Capture the cell that displays the provided text and extract its (X, Y) central coordinate. 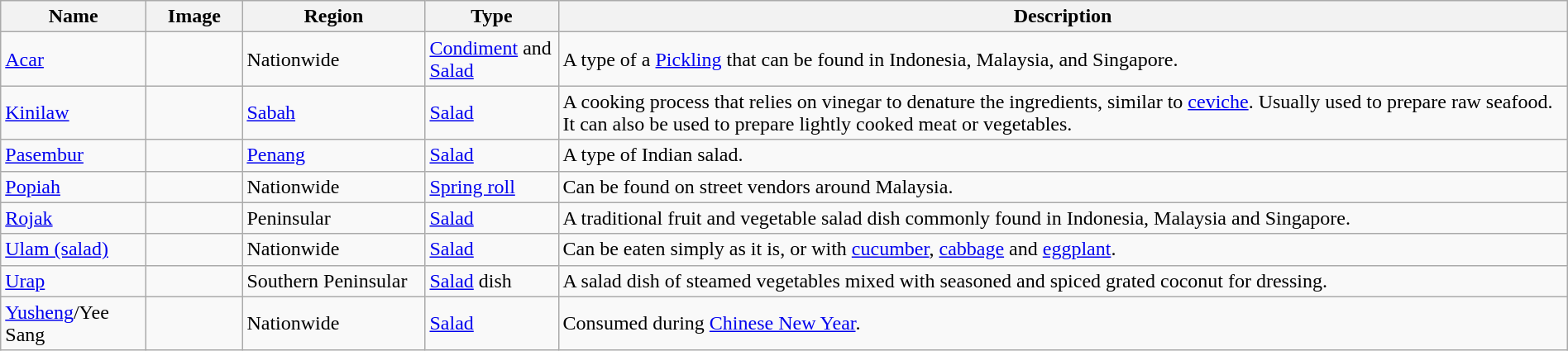
Consumed during Chinese New Year. (1063, 324)
Yusheng/Yee Sang (74, 324)
Type (491, 17)
Popiah (74, 187)
Kinilaw (74, 112)
Southern Peninsular (334, 281)
A traditional fruit and vegetable salad dish commonly found in Indonesia, Malaysia and Singapore. (1063, 218)
Condiment and Salad (491, 59)
Peninsular (334, 218)
A type of a Pickling that can be found in Indonesia, Malaysia, and Singapore. (1063, 59)
Penang (334, 155)
Image (194, 17)
A type of Indian salad. (1063, 155)
Can be eaten simply as it is, or with cucumber, cabbage and eggplant. (1063, 249)
Acar (74, 59)
Description (1063, 17)
A salad dish of steamed vegetables mixed with seasoned and spiced grated coconut for dressing. (1063, 281)
Can be found on street vendors around Malaysia. (1063, 187)
Spring roll (491, 187)
Sabah (334, 112)
Rojak (74, 218)
Pasembur (74, 155)
Salad dish (491, 281)
Name (74, 17)
Urap (74, 281)
Ulam (salad) (74, 249)
Region (334, 17)
